Search for the cell housing the specified text and yield its [X, Y] center coordinate. 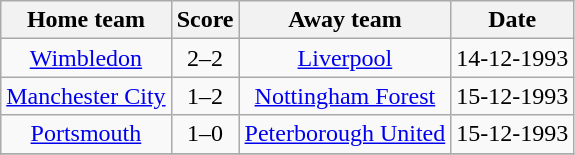
Wimbledon [86, 58]
14-12-1993 [512, 58]
Manchester City [86, 96]
Home team [86, 20]
Liverpool [345, 58]
Away team [345, 20]
Date [512, 20]
Peterborough United [345, 134]
1–2 [205, 96]
Nottingham Forest [345, 96]
2–2 [205, 58]
Score [205, 20]
Portsmouth [86, 134]
1–0 [205, 134]
